Return (x, y) of the center of cell containing provided text 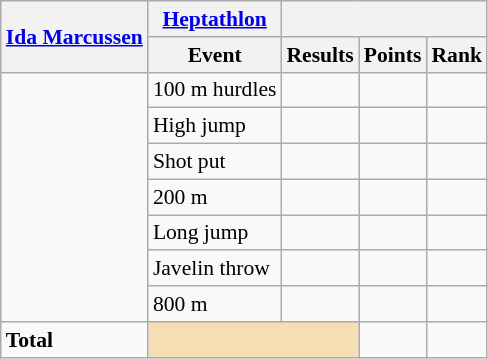
Results (320, 55)
Heptathlon (215, 19)
800 m (215, 304)
200 m (215, 197)
High jump (215, 126)
Shot put (215, 162)
Rank (456, 55)
Javelin throw (215, 269)
Long jump (215, 233)
Ida Marcussen (74, 36)
Points (393, 55)
100 m hurdles (215, 90)
Event (215, 55)
Total (74, 340)
